Output the (x, y) coordinate of the center of the cell containing the given text.  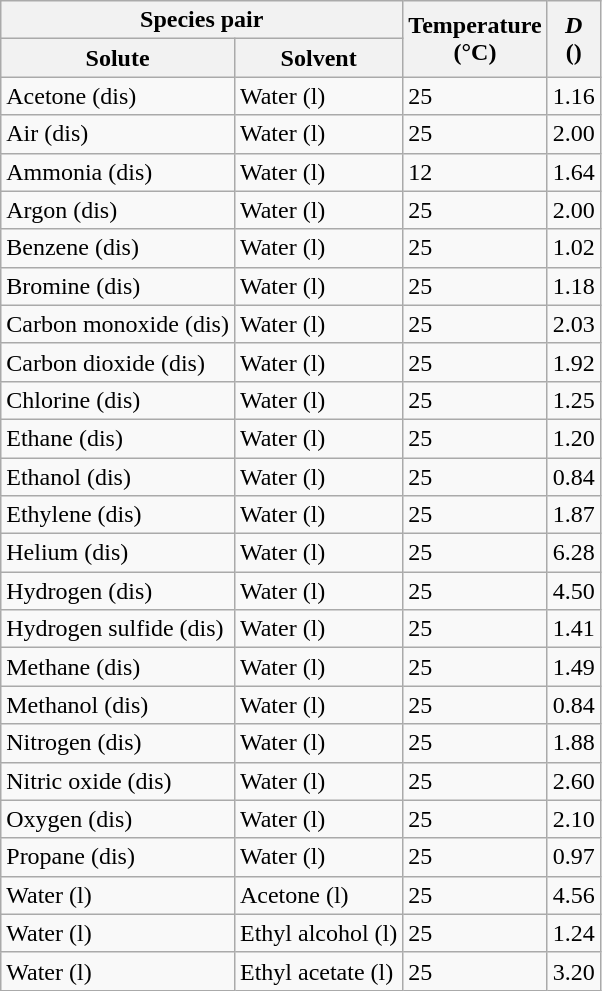
Ammonia (dis) (118, 172)
Hydrogen sulfide (dis) (118, 629)
Helium (dis) (118, 553)
Chlorine (dis) (118, 400)
2.60 (574, 781)
Species pair (202, 20)
Oxygen (dis) (118, 819)
Acetone (dis) (118, 96)
1.18 (574, 286)
1.20 (574, 438)
Carbon dioxide (dis) (118, 362)
1.88 (574, 743)
Methanol (dis) (118, 705)
1.92 (574, 362)
2.03 (574, 324)
1.64 (574, 172)
Air (dis) (118, 134)
Nitrogen (dis) (118, 743)
Hydrogen (dis) (118, 591)
Propane (dis) (118, 857)
Carbon monoxide (dis) (118, 324)
1.41 (574, 629)
12 (475, 172)
Ethane (dis) (118, 438)
Benzene (dis) (118, 248)
D () (574, 39)
0.97 (574, 857)
Ethyl acetate (l) (318, 971)
4.56 (574, 895)
Acetone (l) (318, 895)
Bromine (dis) (118, 286)
Methane (dis) (118, 667)
Solute (118, 58)
1.16 (574, 96)
Ethyl alcohol (l) (318, 933)
3.20 (574, 971)
Ethylene (dis) (118, 515)
6.28 (574, 553)
Temperature (°C) (475, 39)
2.10 (574, 819)
Argon (dis) (118, 210)
Ethanol (dis) (118, 477)
Solvent (318, 58)
1.49 (574, 667)
1.02 (574, 248)
Nitric oxide (dis) (118, 781)
1.87 (574, 515)
1.25 (574, 400)
4.50 (574, 591)
1.24 (574, 933)
